Scan for the cell matching the given text and deliver its (x, y) coordinate at center. 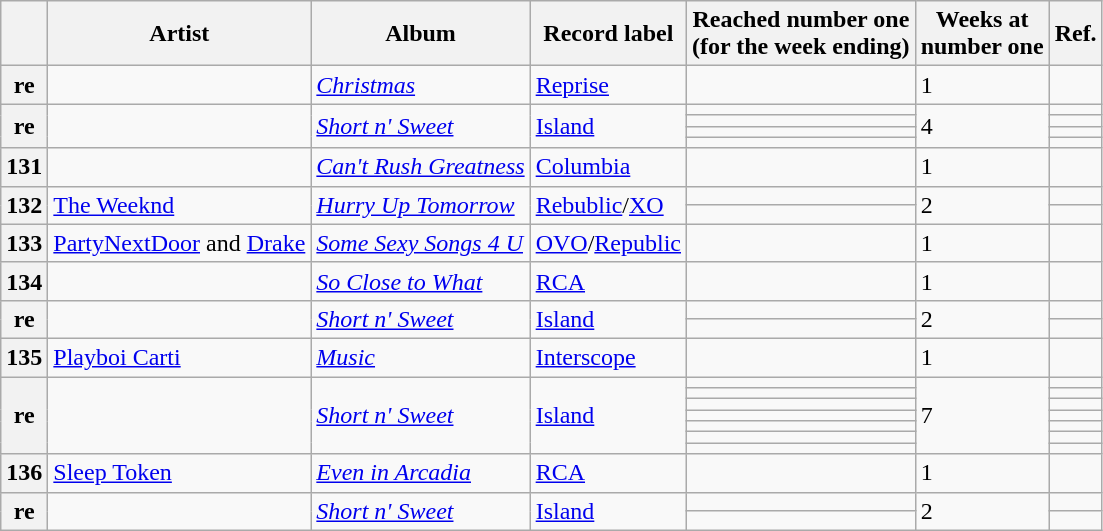
133 (24, 243)
Reprise (608, 85)
Weeks atnumber one (982, 34)
Music (420, 357)
OVO/Republic (608, 243)
Rebublic/XO (608, 205)
The Weeknd (180, 205)
Columbia (608, 167)
Ref. (1076, 34)
Playboi Carti (180, 357)
Album (420, 34)
135 (24, 357)
Hurry Up Tomorrow (420, 205)
Sleep Token (180, 473)
4 (982, 126)
Even in Arcadia (420, 473)
131 (24, 167)
Reached number one(for the week ending) (802, 34)
So Close to What (420, 281)
Interscope (608, 357)
136 (24, 473)
PartyNextDoor and Drake (180, 243)
Some Sexy Songs 4 U (420, 243)
132 (24, 205)
Christmas (420, 85)
Can't Rush Greatness (420, 167)
134 (24, 281)
7 (982, 414)
Artist (180, 34)
Record label (608, 34)
